Capture the cell that displays the provided text and extract its [x, y] central coordinate. 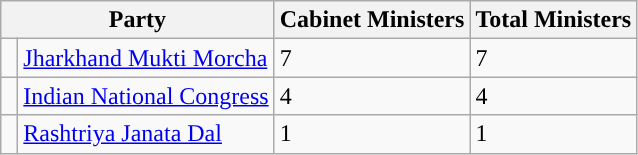
Rashtriya Janata Dal [146, 134]
Cabinet Ministers [372, 20]
Total Ministers [554, 20]
Party [138, 20]
Indian National Congress [146, 96]
Jharkhand Mukti Morcha [146, 58]
